Extract the [x, y] coordinate from the center of the cell holding the provided text.  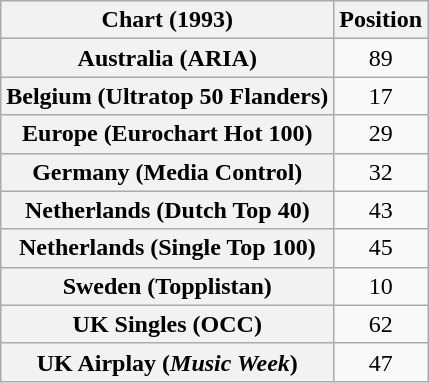
47 [381, 362]
62 [381, 324]
Netherlands (Dutch Top 40) [168, 210]
89 [381, 58]
Europe (Eurochart Hot 100) [168, 134]
43 [381, 210]
45 [381, 248]
UK Singles (OCC) [168, 324]
32 [381, 172]
Position [381, 20]
17 [381, 96]
Australia (ARIA) [168, 58]
Sweden (Topplistan) [168, 286]
Germany (Media Control) [168, 172]
UK Airplay (Music Week) [168, 362]
29 [381, 134]
Belgium (Ultratop 50 Flanders) [168, 96]
Netherlands (Single Top 100) [168, 248]
Chart (1993) [168, 20]
10 [381, 286]
